Pinpoint the cell where the given text exists, returning its [X, Y] midpoint coordinate. 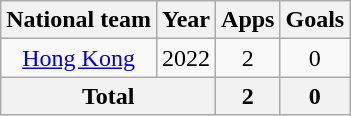
Total [108, 96]
National team [79, 20]
Hong Kong [79, 58]
2022 [186, 58]
Goals [315, 20]
Year [186, 20]
Apps [248, 20]
